Pinpoint the cell where the given text exists, returning its [x, y] midpoint coordinate. 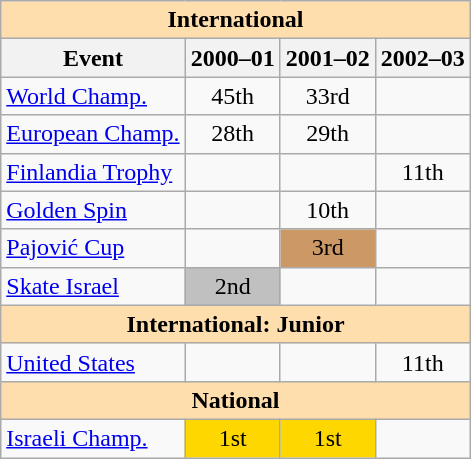
2nd [232, 286]
Event [93, 58]
Pajović Cup [93, 248]
2001–02 [328, 58]
2000–01 [232, 58]
International: Junior [236, 324]
European Champ. [93, 134]
Golden Spin [93, 210]
United States [93, 362]
National [236, 400]
33rd [328, 96]
45th [232, 96]
Israeli Champ. [93, 438]
Skate Israel [93, 286]
2002–03 [422, 58]
10th [328, 210]
28th [232, 134]
World Champ. [93, 96]
Finlandia Trophy [93, 172]
International [236, 20]
3rd [328, 248]
29th [328, 134]
